Detect which cell encompasses the target text, then output its (x, y) center coordinate. 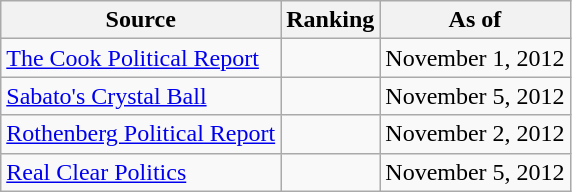
As of (475, 20)
The Cook Political Report (141, 58)
Rothenberg Political Report (141, 134)
Sabato's Crystal Ball (141, 96)
November 2, 2012 (475, 134)
Real Clear Politics (141, 172)
Ranking (330, 20)
November 1, 2012 (475, 58)
Source (141, 20)
